From the cell containing the given text, extract its center point as (x, y) coordinate. 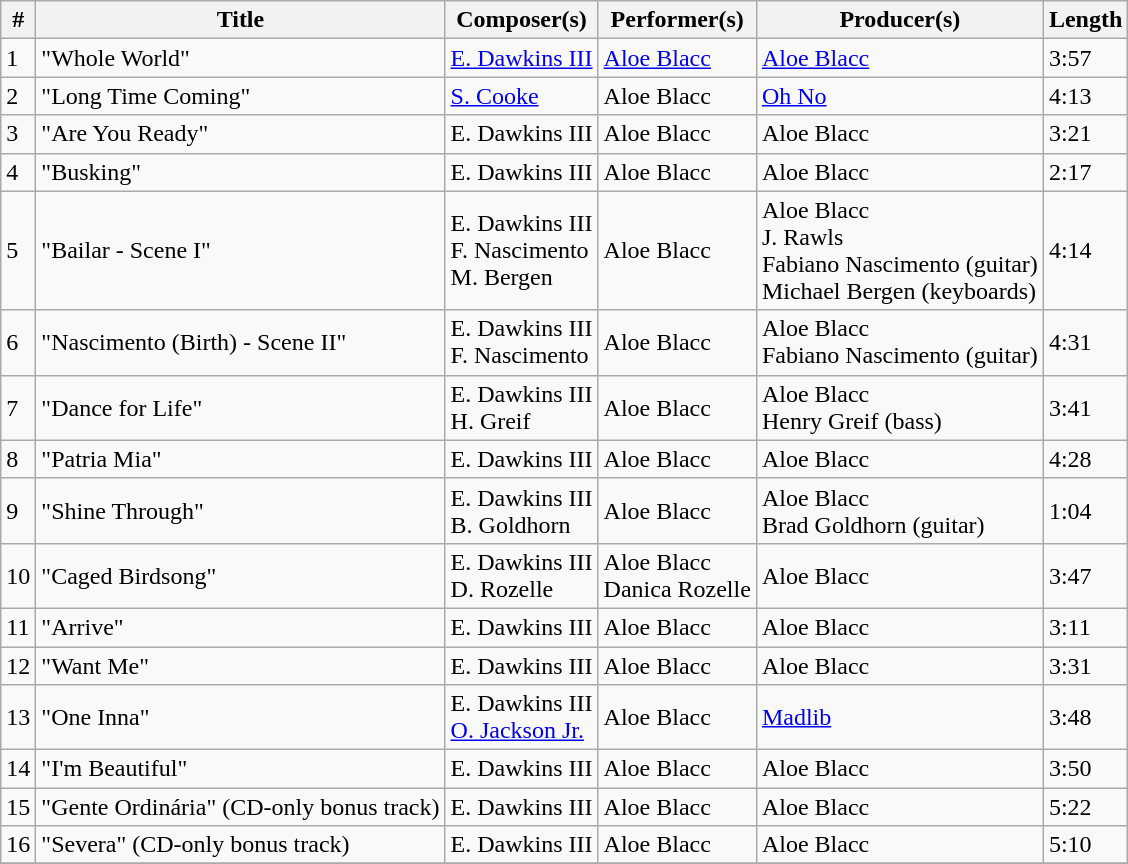
# (18, 20)
5:10 (1085, 845)
"I'm Beautiful" (240, 769)
Title (240, 20)
"One Inna" (240, 718)
"Whole World" (240, 58)
"Dance for Life" (240, 408)
4 (18, 172)
Length (1085, 20)
Aloe BlaccDanica Rozelle (677, 576)
"Severa" (CD-only bonus track) (240, 845)
5:22 (1085, 807)
"Bailar - Scene I" (240, 250)
"Long Time Coming" (240, 96)
4:31 (1085, 342)
Performer(s) (677, 20)
1 (18, 58)
9 (18, 510)
Composer(s) (522, 20)
3:41 (1085, 408)
"Want Me" (240, 665)
"Patria Mia" (240, 459)
2 (18, 96)
"Nascimento (Birth) - Scene II" (240, 342)
2:17 (1085, 172)
E. Dawkins IIIH. Greif (522, 408)
"Arrive" (240, 627)
4:14 (1085, 250)
7 (18, 408)
14 (18, 769)
E. Dawkins IIIF. Nascimento (522, 342)
Madlib (900, 718)
3:31 (1085, 665)
E. Dawkins IIIF. NascimentoM. Bergen (522, 250)
Aloe BlaccFabiano Nascimento (guitar) (900, 342)
3:50 (1085, 769)
"Shine Through" (240, 510)
E. Dawkins IIIB. Goldhorn (522, 510)
Oh No (900, 96)
3:48 (1085, 718)
Producer(s) (900, 20)
"Busking" (240, 172)
3:57 (1085, 58)
3:11 (1085, 627)
3:47 (1085, 576)
E. Dawkins IIID. Rozelle (522, 576)
1:04 (1085, 510)
10 (18, 576)
5 (18, 250)
S. Cooke (522, 96)
Aloe BlaccHenry Greif (bass) (900, 408)
11 (18, 627)
Aloe BlaccJ. RawlsFabiano Nascimento (guitar)Michael Bergen (keyboards) (900, 250)
4:13 (1085, 96)
15 (18, 807)
4:28 (1085, 459)
3 (18, 134)
8 (18, 459)
Aloe BlaccBrad Goldhorn (guitar) (900, 510)
"Caged Birdsong" (240, 576)
12 (18, 665)
"Gente Ordinária" (CD-only bonus track) (240, 807)
16 (18, 845)
6 (18, 342)
E. Dawkins IIIO. Jackson Jr. (522, 718)
"Are You Ready" (240, 134)
13 (18, 718)
3:21 (1085, 134)
